Provide the (X, Y) coordinate of the cell's center where the given text is located.  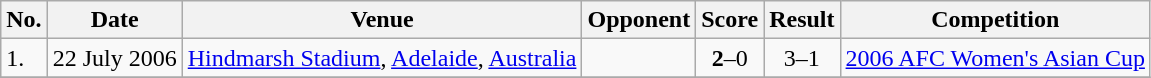
3–1 (802, 58)
Date (114, 20)
Hindmarsh Stadium, Adelaide, Australia (382, 58)
Opponent (639, 20)
2–0 (730, 58)
Result (802, 20)
1. (24, 58)
Score (730, 20)
2006 AFC Women's Asian Cup (995, 58)
Venue (382, 20)
22 July 2006 (114, 58)
No. (24, 20)
Competition (995, 20)
